Find where the given text appears and provide that cell's center as [x, y] coordinate. 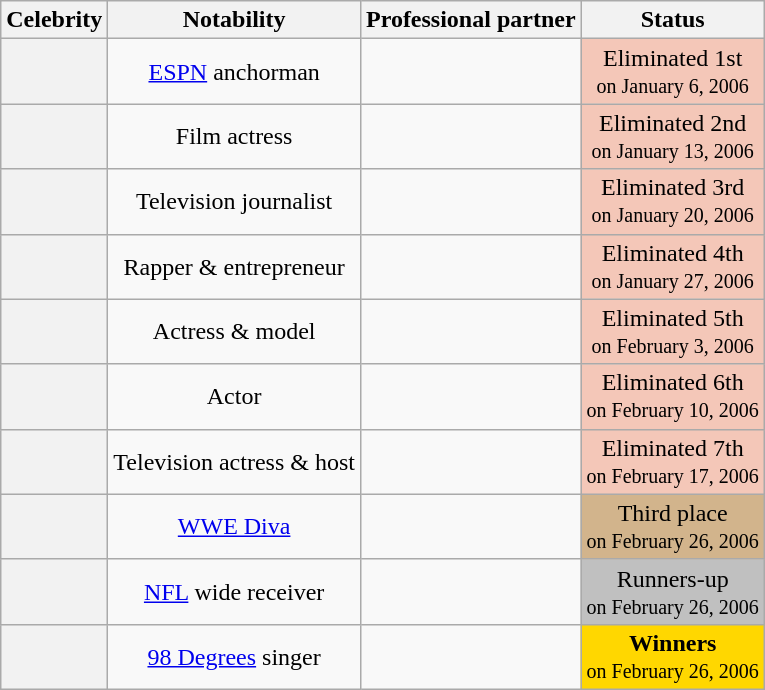
WWE Diva [234, 526]
Winnerson February 26, 2006 [672, 656]
Film actress [234, 136]
Television actress & host [234, 462]
Eliminated 1ston January 6, 2006 [672, 72]
Eliminated 4thon January 27, 2006 [672, 266]
Eliminated 2ndon January 13, 2006 [672, 136]
NFL wide receiver [234, 592]
ESPN anchorman [234, 72]
Status [672, 20]
Actress & model [234, 332]
Runners-upon February 26, 2006 [672, 592]
Rapper & entrepreneur [234, 266]
Celebrity [54, 20]
Professional partner [470, 20]
Actor [234, 396]
Eliminated 3rdon January 20, 2006 [672, 202]
Notability [234, 20]
Eliminated 7thon February 17, 2006 [672, 462]
Third placeon February 26, 2006 [672, 526]
98 Degrees singer [234, 656]
Eliminated 5thon February 3, 2006 [672, 332]
Eliminated 6thon February 10, 2006 [672, 396]
Television journalist [234, 202]
